Identify which cell holds the provided text, then report its [x, y] central coordinate. 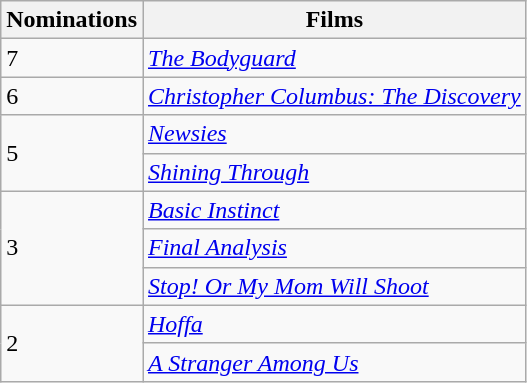
Hoffa [334, 324]
Films [334, 20]
6 [72, 96]
Final Analysis [334, 248]
7 [72, 58]
Newsies [334, 134]
Christopher Columbus: The Discovery [334, 96]
Stop! Or My Mom Will Shoot [334, 286]
3 [72, 248]
A Stranger Among Us [334, 362]
Nominations [72, 20]
Shining Through [334, 172]
Basic Instinct [334, 210]
The Bodyguard [334, 58]
2 [72, 343]
5 [72, 153]
